For the text-containing cell, return its midpoint in (X, Y) coordinate format. 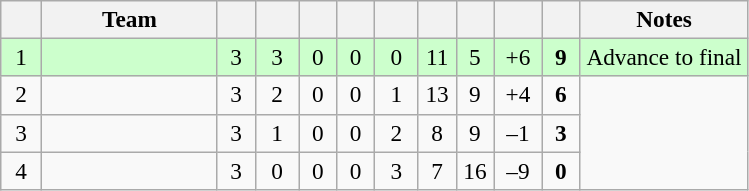
Notes (664, 19)
–9 (518, 170)
6 (561, 95)
–1 (518, 133)
8 (437, 133)
5 (475, 57)
11 (437, 57)
16 (475, 170)
Advance to final (664, 57)
4 (22, 170)
13 (437, 95)
7 (437, 170)
+4 (518, 95)
+6 (518, 57)
Team (130, 19)
